Return the (x, y) coordinate for the center point of the cell that contains the specified text.  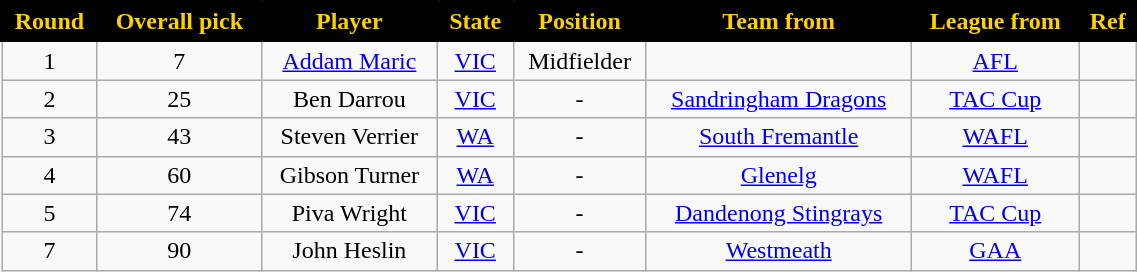
1 (50, 60)
Position (580, 22)
State (475, 22)
Gibson Turner (349, 175)
Ben Darrou (349, 99)
Steven Verrier (349, 137)
3 (50, 137)
Team from (778, 22)
5 (50, 213)
25 (179, 99)
2 (50, 99)
74 (179, 213)
43 (179, 137)
4 (50, 175)
Overall pick (179, 22)
Addam Maric (349, 60)
Westmeath (778, 251)
GAA (995, 251)
League from (995, 22)
60 (179, 175)
Round (50, 22)
South Fremantle (778, 137)
Player (349, 22)
90 (179, 251)
Ref (1108, 22)
Glenelg (778, 175)
Sandringham Dragons (778, 99)
AFL (995, 60)
Dandenong Stingrays (778, 213)
John Heslin (349, 251)
Piva Wright (349, 213)
Midfielder (580, 60)
